Locate the cell with the specified text and output its [x, y] center coordinate. 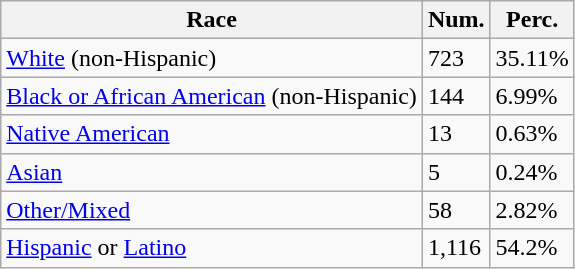
0.24% [532, 172]
6.99% [532, 96]
Perc. [532, 20]
723 [456, 58]
Native American [212, 134]
5 [456, 172]
Black or African American (non-Hispanic) [212, 96]
Other/Mixed [212, 210]
1,116 [456, 248]
Asian [212, 172]
13 [456, 134]
Race [212, 20]
54.2% [532, 248]
58 [456, 210]
0.63% [532, 134]
White (non-Hispanic) [212, 58]
35.11% [532, 58]
Hispanic or Latino [212, 248]
2.82% [532, 210]
144 [456, 96]
Num. [456, 20]
